Find where the given text appears and provide that cell's center as (X, Y) coordinate. 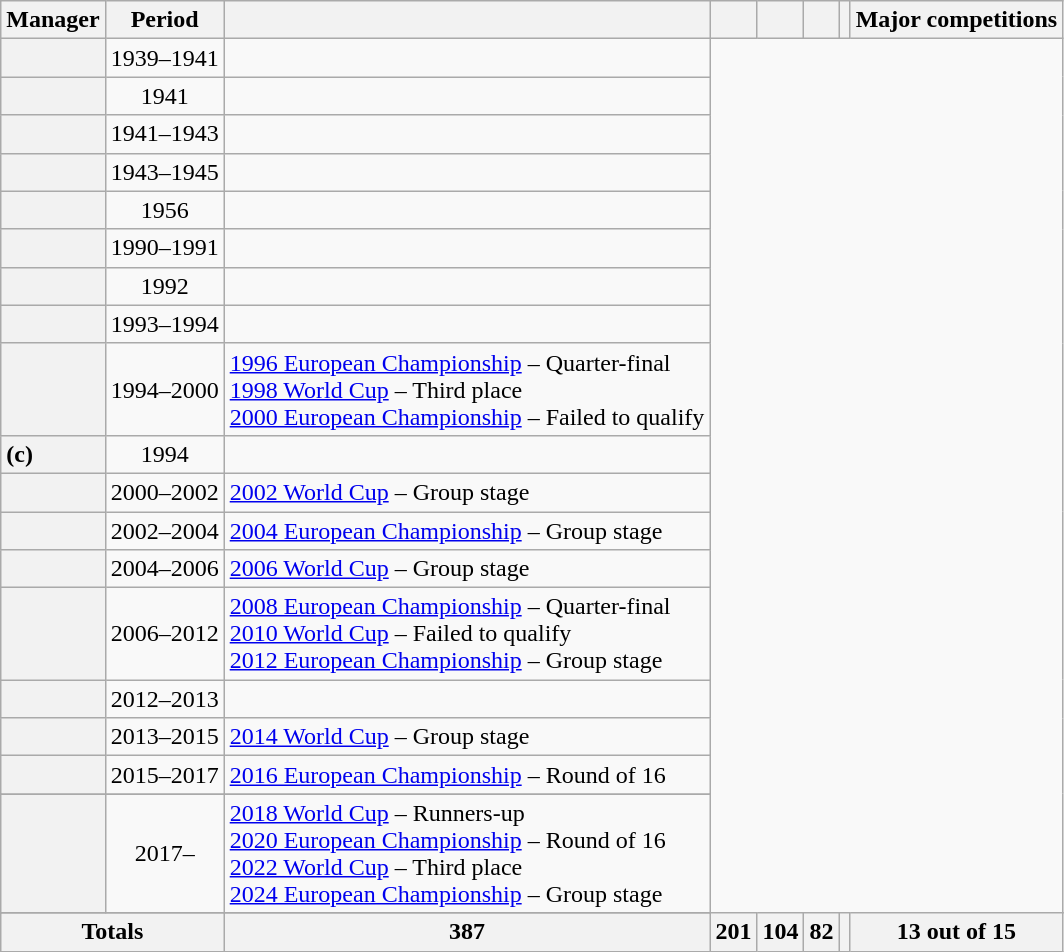
2013–2015 (164, 737)
2006–2012 (164, 634)
2004 European Championship – Group stage (467, 531)
1994–2000 (164, 389)
2014 World Cup – Group stage (467, 737)
387 (467, 932)
201 (734, 932)
2002–2004 (164, 531)
1943–1945 (164, 172)
2018 World Cup – Runners-up 2020 European Championship – Round of 16 2022 World Cup – Third place 2024 European Championship – Group stage (467, 854)
2000–2002 (164, 492)
1992 (164, 286)
1939–1941 (164, 58)
82 (822, 932)
2002 World Cup – Group stage (467, 492)
Totals (112, 932)
Period (164, 20)
Major competitions (956, 20)
1994 (164, 454)
2008 European Championship – Quarter-final 2010 World Cup – Failed to qualify 2012 European Championship – Group stage (467, 634)
1996 European Championship – Quarter-final 1998 World Cup – Third place 2000 European Championship – Failed to qualify (467, 389)
Manager (53, 20)
1956 (164, 210)
2016 European Championship – Round of 16 (467, 775)
1990–1991 (164, 248)
(c) (53, 454)
104 (780, 932)
2015–2017 (164, 775)
1941 (164, 96)
2006 World Cup – Group stage (467, 569)
1993–1994 (164, 324)
13 out of 15 (956, 932)
2012–2013 (164, 699)
2017– (164, 854)
2004–2006 (164, 569)
1941–1943 (164, 134)
